Find where the given text appears and provide that cell's center as [X, Y] coordinate. 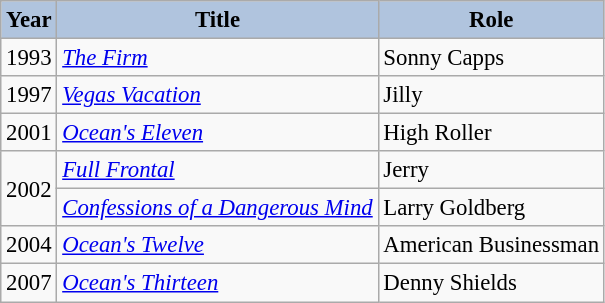
Confessions of a Dangerous Mind [218, 208]
Ocean's Thirteen [218, 283]
Role [491, 20]
2007 [29, 283]
1993 [29, 58]
Larry Goldberg [491, 208]
Year [29, 20]
1997 [29, 95]
2002 [29, 188]
Denny Shields [491, 283]
Jilly [491, 95]
American Businessman [491, 245]
2001 [29, 133]
Title [218, 20]
Vegas Vacation [218, 95]
Jerry [491, 170]
The Firm [218, 58]
Full Frontal [218, 170]
Sonny Capps [491, 58]
High Roller [491, 133]
2004 [29, 245]
Ocean's Twelve [218, 245]
Ocean's Eleven [218, 133]
